Provide the [X, Y] coordinate of the cell's center where the given text is located.  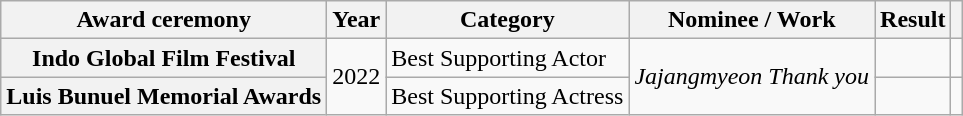
Award ceremony [164, 20]
2022 [356, 77]
Result [913, 20]
Best Supporting Actress [508, 96]
Jajangmyeon Thank you [752, 77]
Category [508, 20]
Best Supporting Actor [508, 58]
Year [356, 20]
Nominee / Work [752, 20]
Luis Bunuel Memorial Awards [164, 96]
Indo Global Film Festival [164, 58]
